Output the [X, Y] coordinate of the center of the cell containing the given text.  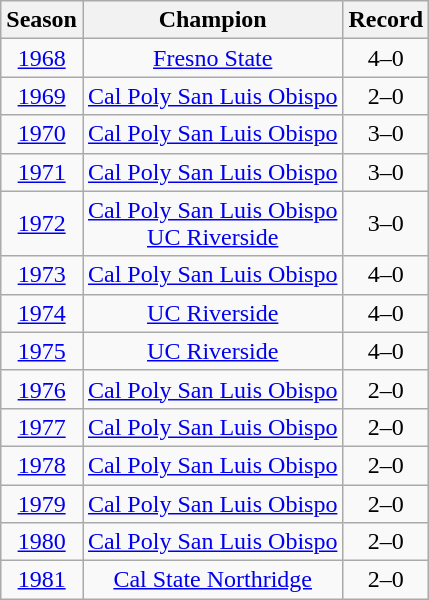
1968 [42, 58]
Champion [212, 20]
1973 [42, 275]
Fresno State [212, 58]
1970 [42, 134]
1980 [42, 542]
1981 [42, 580]
Record [386, 20]
1971 [42, 172]
1974 [42, 313]
1969 [42, 96]
1972 [42, 224]
1975 [42, 351]
1976 [42, 389]
Cal State Northridge [212, 580]
Cal Poly San Luis ObispoUC Riverside [212, 224]
1977 [42, 427]
Season [42, 20]
1979 [42, 503]
1978 [42, 465]
